Find where the given text appears and provide that cell's center as (X, Y) coordinate. 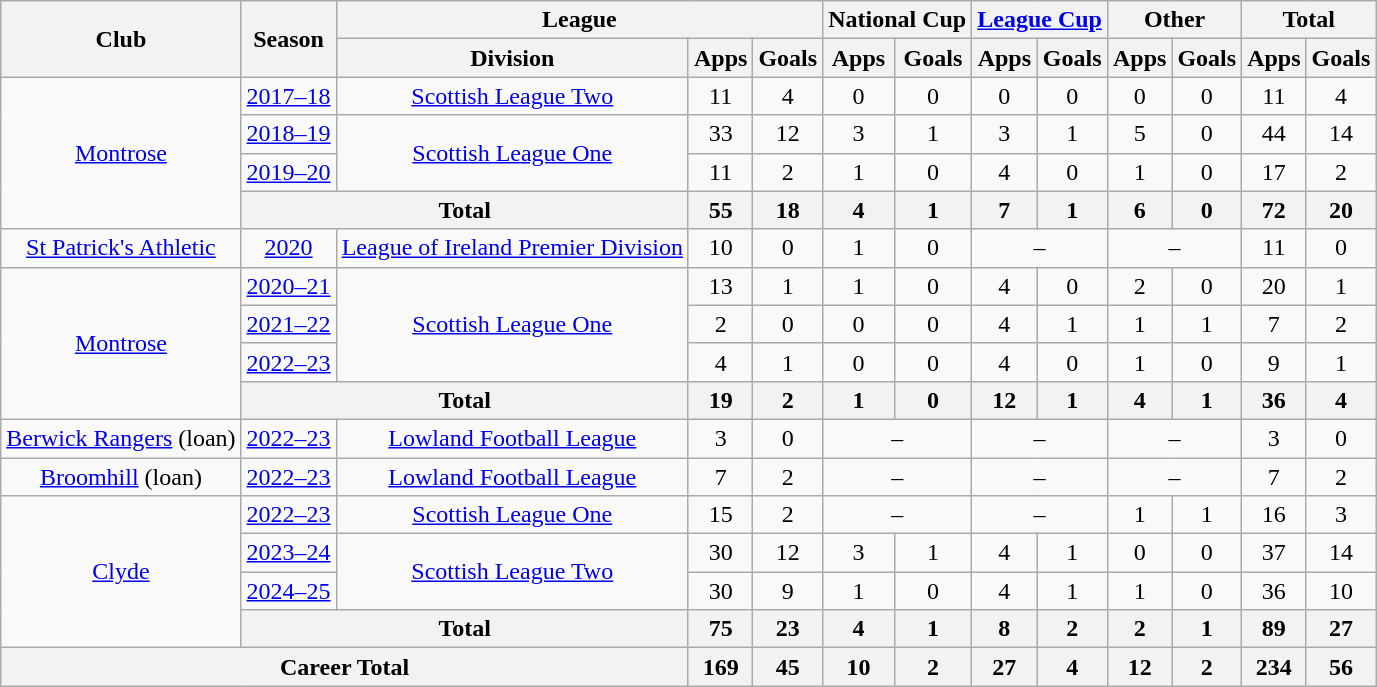
League of Ireland Premier Division (512, 248)
Other (1174, 20)
Club (121, 39)
55 (720, 210)
Career Total (345, 667)
6 (1139, 210)
2018–19 (288, 134)
72 (1274, 210)
2023–24 (288, 553)
16 (1274, 515)
Division (512, 58)
37 (1274, 553)
League (579, 20)
18 (788, 210)
33 (720, 134)
Season (288, 39)
19 (720, 400)
8 (1004, 629)
League Cup (1040, 20)
45 (788, 667)
169 (720, 667)
2019–20 (288, 172)
St Patrick's Athletic (121, 248)
Broomhill (loan) (121, 477)
234 (1274, 667)
Berwick Rangers (loan) (121, 438)
2020–21 (288, 286)
56 (1341, 667)
89 (1274, 629)
15 (720, 515)
Clyde (121, 572)
National Cup (898, 20)
23 (788, 629)
44 (1274, 134)
13 (720, 286)
2024–25 (288, 591)
17 (1274, 172)
5 (1139, 134)
2021–22 (288, 324)
2020 (288, 248)
75 (720, 629)
2017–18 (288, 96)
